Scan for the cell matching the given text and deliver its (X, Y) coordinate at center. 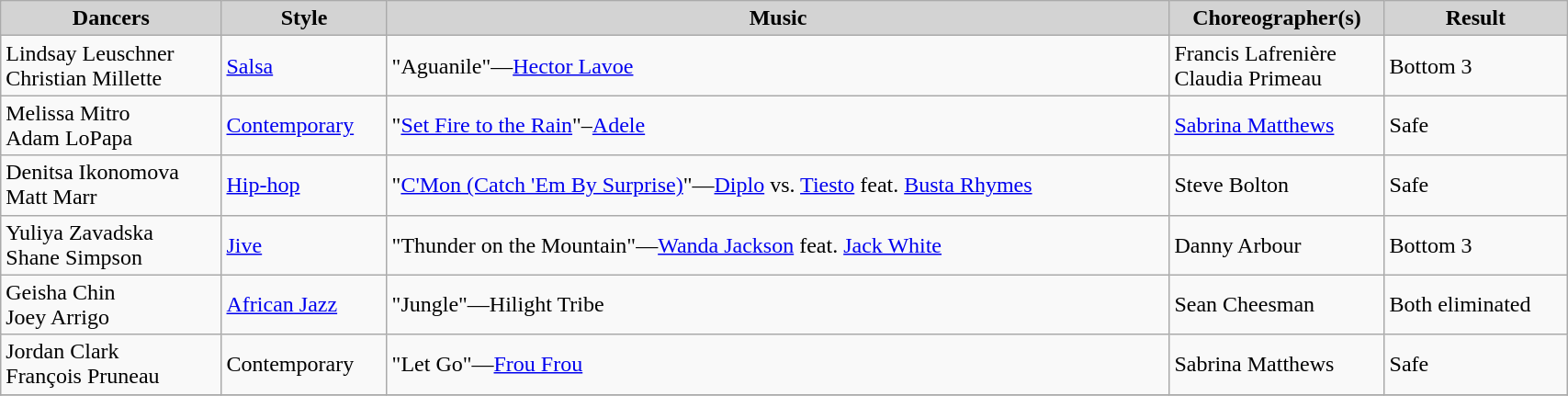
Music (778, 18)
Jive (304, 244)
Lindsay LeuschnerChristian Millette (111, 66)
Style (304, 18)
Steve Bolton (1277, 186)
"Thunder on the Mountain"—Wanda Jackson feat. Jack White (778, 244)
Result (1475, 18)
"Jungle"—Hilight Tribe (778, 305)
African Jazz (304, 305)
Salsa (304, 66)
"Let Go"—Frou Frou (778, 364)
Melissa MitroAdam LoPapa (111, 125)
Jordan ClarkFrançois Pruneau (111, 364)
Both eliminated (1475, 305)
Sean Cheesman (1277, 305)
Danny Arbour (1277, 244)
"C'Mon (Catch 'Em By Surprise)"—Diplo vs. Tiesto feat. Busta Rhymes (778, 186)
Geisha ChinJoey Arrigo (111, 305)
Francis LafrenièreClaudia Primeau (1277, 66)
Choreographer(s) (1277, 18)
Yuliya ZavadskaShane Simpson (111, 244)
"Aguanile"—Hector Lavoe (778, 66)
"Set Fire to the Rain"–Adele (778, 125)
Hip-hop (304, 186)
Denitsa IkonomovaMatt Marr (111, 186)
Dancers (111, 18)
